Locate the cell with the specified text and output its [X, Y] center coordinate. 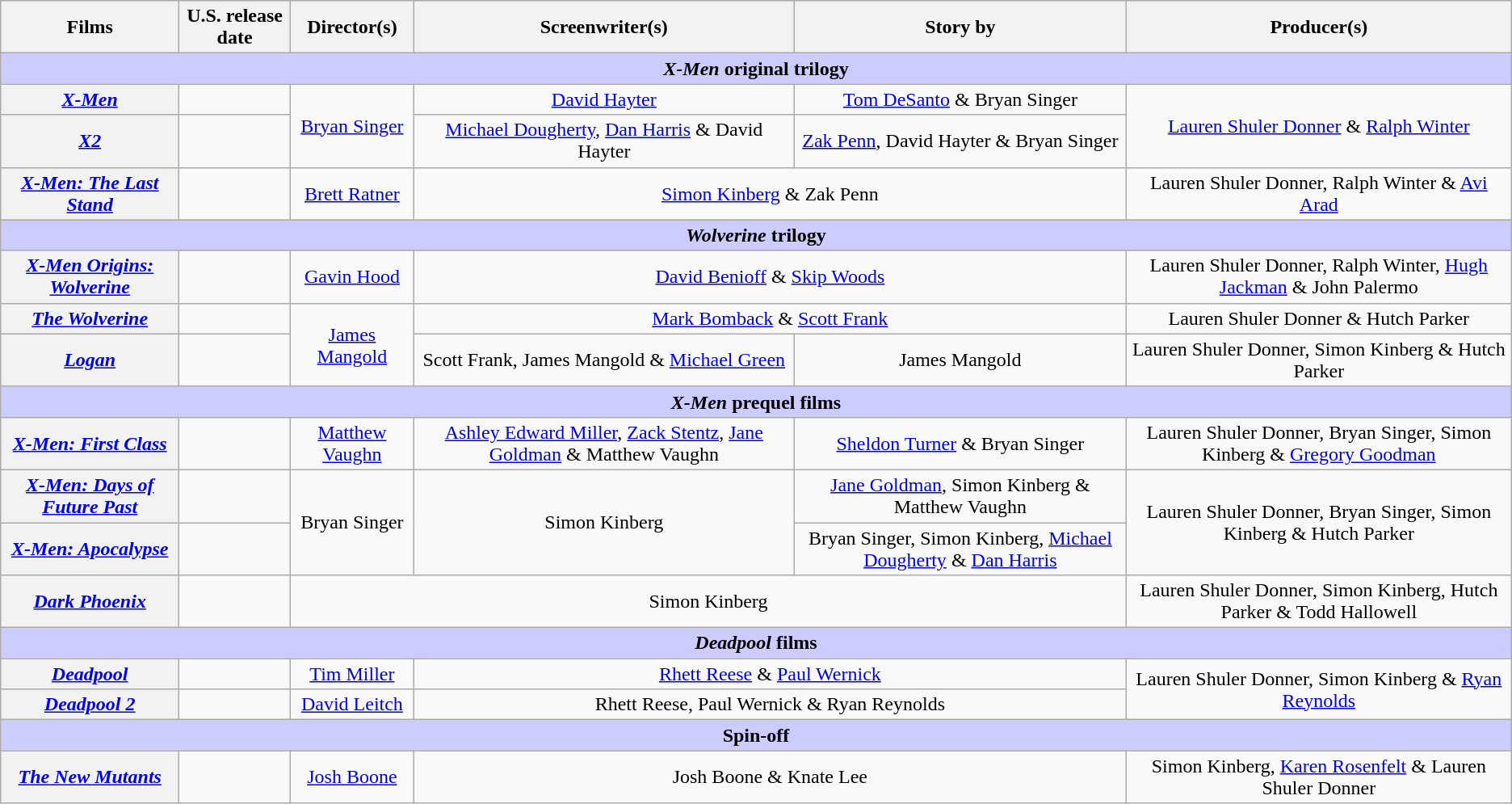
Deadpool [90, 674]
X-Men original trilogy [756, 69]
Lauren Shuler Donner, Simon Kinberg, Hutch Parker & Todd Hallowell [1318, 601]
Screenwriter(s) [604, 27]
Lauren Shuler Donner & Ralph Winter [1318, 126]
Rhett Reese & Paul Wernick [770, 674]
Films [90, 27]
Scott Frank, James Mangold & Michael Green [604, 360]
X-Men [90, 99]
The Wolverine [90, 318]
Lauren Shuler Donner, Simon Kinberg & Ryan Reynolds [1318, 689]
Simon Kinberg & Zak Penn [770, 194]
Michael Dougherty, Dan Harris & David Hayter [604, 141]
Josh Boone & Knate Lee [770, 777]
Josh Boone [352, 777]
Lauren Shuler Donner, Ralph Winter & Avi Arad [1318, 194]
U.S. release date [235, 27]
Mark Bomback & Scott Frank [770, 318]
Sheldon Turner & Bryan Singer [960, 443]
Ashley Edward Miller, Zack Stentz, Jane Goldman & Matthew Vaughn [604, 443]
Wolverine trilogy [756, 235]
Deadpool films [756, 643]
Lauren Shuler Donner & Hutch Parker [1318, 318]
Spin-off [756, 735]
X-Men Origins: Wolverine [90, 276]
Brett Ratner [352, 194]
Simon Kinberg, Karen Rosenfelt & Lauren Shuler Donner [1318, 777]
Rhett Reese, Paul Wernick & Ryan Reynolds [770, 705]
Lauren Shuler Donner, Simon Kinberg & Hutch Parker [1318, 360]
David Leitch [352, 705]
X-Men: Days of Future Past [90, 496]
Matthew Vaughn [352, 443]
David Hayter [604, 99]
X-Men: First Class [90, 443]
Lauren Shuler Donner, Ralph Winter, Hugh Jackman & John Palermo [1318, 276]
Lauren Shuler Donner, Bryan Singer, Simon Kinberg & Gregory Goodman [1318, 443]
Tim Miller [352, 674]
X2 [90, 141]
Gavin Hood [352, 276]
X-Men: The Last Stand [90, 194]
Lauren Shuler Donner, Bryan Singer, Simon Kinberg & Hutch Parker [1318, 522]
Director(s) [352, 27]
X-Men: Apocalypse [90, 548]
Story by [960, 27]
The New Mutants [90, 777]
Dark Phoenix [90, 601]
Bryan Singer, Simon Kinberg, Michael Dougherty & Dan Harris [960, 548]
Zak Penn, David Hayter & Bryan Singer [960, 141]
Deadpool 2 [90, 705]
David Benioff & Skip Woods [770, 276]
Producer(s) [1318, 27]
X-Men prequel films [756, 402]
Logan [90, 360]
Jane Goldman, Simon Kinberg & Matthew Vaughn [960, 496]
Tom DeSanto & Bryan Singer [960, 99]
